Output the (x, y) coordinate of the center of the cell containing the given text.  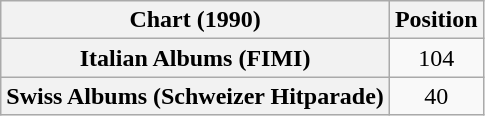
Swiss Albums (Schweizer Hitparade) (196, 96)
Position (436, 20)
Italian Albums (FIMI) (196, 58)
Chart (1990) (196, 20)
104 (436, 58)
40 (436, 96)
